Capture the cell that displays the provided text and extract its [x, y] central coordinate. 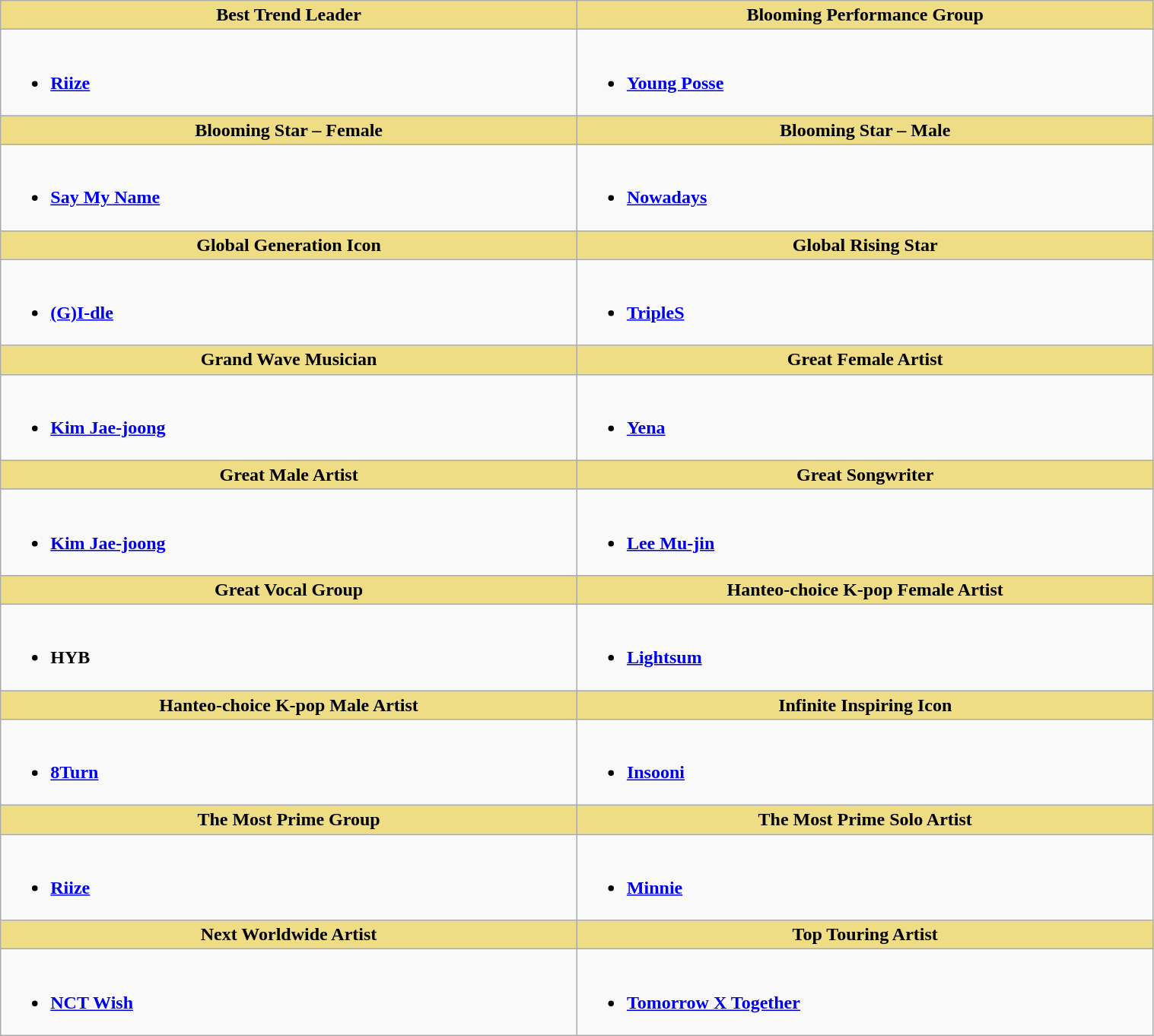
(G)I-dle [289, 303]
The Most Prime Solo Artist [865, 820]
Insooni [865, 762]
Blooming Star – Male [865, 130]
Minnie [865, 878]
Global Rising Star [865, 245]
Lightsum [865, 647]
NCT Wish [289, 992]
Best Trend Leader [289, 15]
Great Female Artist [865, 360]
Say My Name [289, 187]
Blooming Star – Female [289, 130]
Blooming Performance Group [865, 15]
Tomorrow X Together [865, 992]
TripleS [865, 303]
Grand Wave Musician [289, 360]
Young Posse [865, 73]
The Most Prime Group [289, 820]
Lee Mu-jin [865, 532]
Top Touring Artist [865, 935]
Infinite Inspiring Icon [865, 705]
Great Songwriter [865, 475]
Great Male Artist [289, 475]
Hanteo-choice K-pop Male Artist [289, 705]
Nowadays [865, 187]
Global Generation Icon [289, 245]
Yena [865, 417]
Next Worldwide Artist [289, 935]
Hanteo-choice K-pop Female Artist [865, 590]
HYB [289, 647]
Great Vocal Group [289, 590]
8Turn [289, 762]
